From the cell containing the given text, extract its center point as [x, y] coordinate. 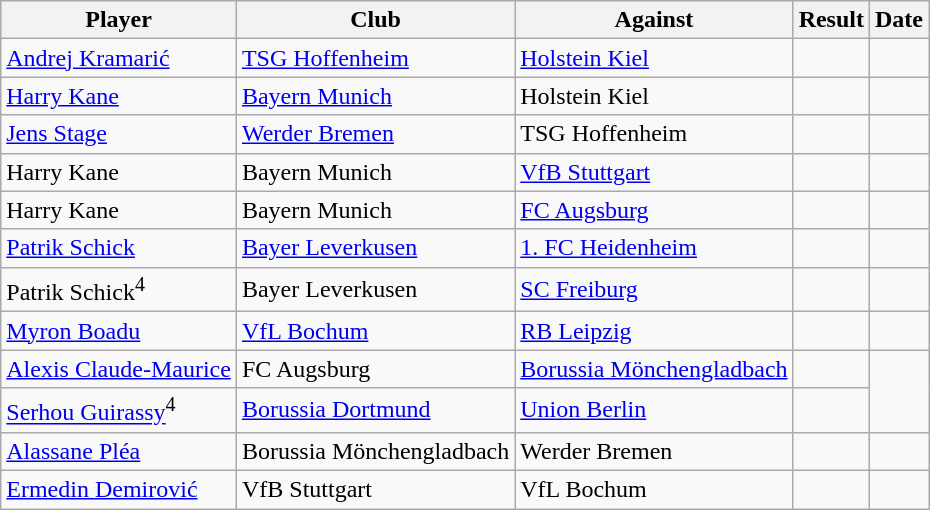
Borussia Dortmund [375, 410]
Jens Stage [119, 134]
Club [375, 20]
Patrik Schick4 [119, 290]
Ermedin Demirović [119, 489]
Alexis Claude-Maurice [119, 369]
Date [900, 20]
Serhou Guirassy4 [119, 410]
Patrik Schick [119, 248]
1. FC Heidenheim [654, 248]
SC Freiburg [654, 290]
Against [654, 20]
Player [119, 20]
Andrej Kramarić [119, 58]
Result [831, 20]
Myron Boadu [119, 331]
Alassane Pléa [119, 451]
Union Berlin [654, 410]
RB Leipzig [654, 331]
